Determine the [X, Y] coordinate at the center of the cell enclosing the given text.  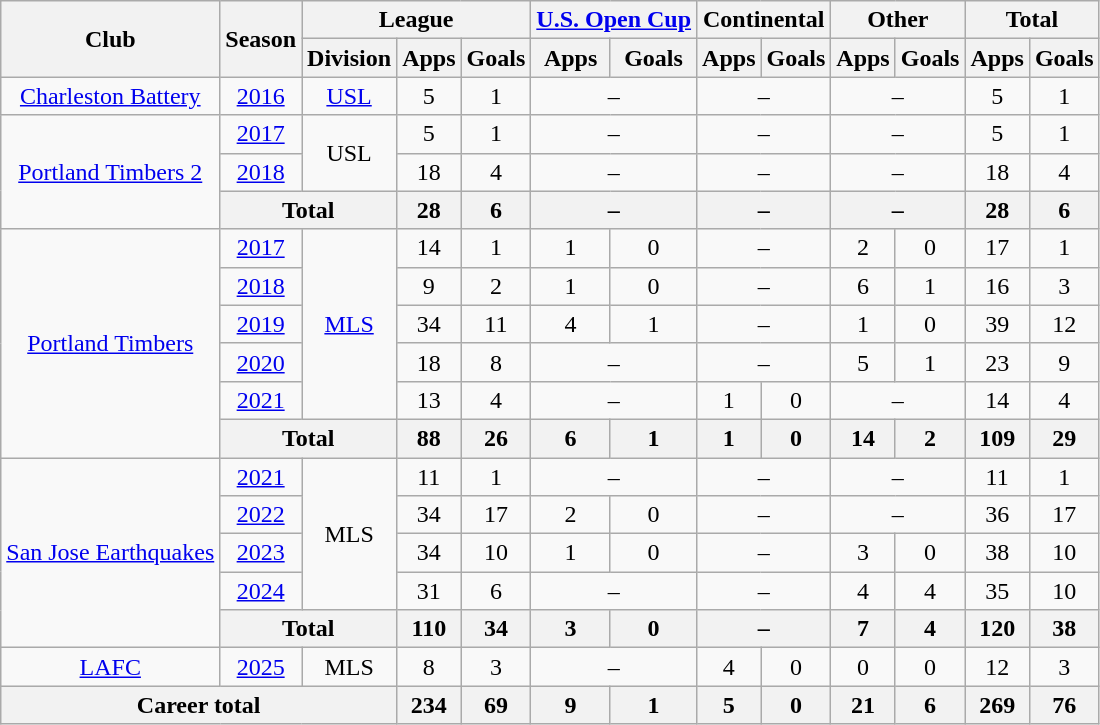
120 [997, 629]
88 [429, 438]
Continental [764, 20]
2025 [261, 667]
2016 [261, 96]
31 [429, 591]
2023 [261, 553]
Season [261, 39]
LAFC [110, 667]
109 [997, 438]
76 [1064, 705]
2024 [261, 591]
21 [863, 705]
16 [997, 286]
San Jose Earthquakes [110, 553]
Portland Timbers 2 [110, 172]
Charleston Battery [110, 96]
Career total [199, 705]
23 [997, 362]
Division [350, 58]
2019 [261, 324]
Club [110, 39]
2022 [261, 515]
2020 [261, 362]
39 [997, 324]
269 [997, 705]
U.S. Open Cup [614, 20]
35 [997, 591]
Other [898, 20]
110 [429, 629]
36 [997, 515]
234 [429, 705]
7 [863, 629]
Portland Timbers [110, 343]
League [416, 20]
29 [1064, 438]
26 [496, 438]
13 [429, 400]
69 [496, 705]
